Extract the (x, y) coordinate from the center of the cell holding the provided text.  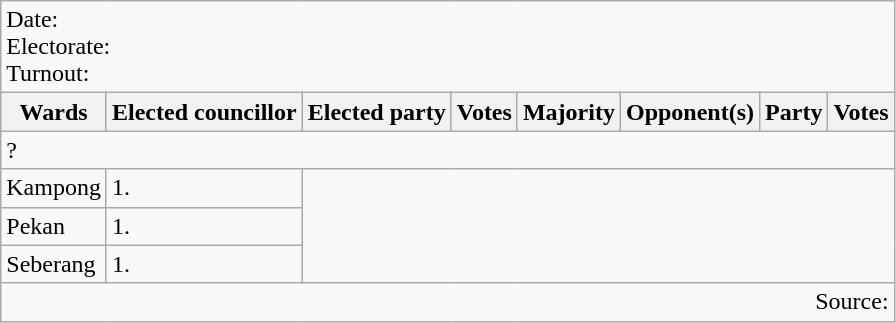
Wards (54, 112)
Seberang (54, 264)
Date: Electorate: Turnout: (448, 47)
Kampong (54, 188)
Party (794, 112)
Elected councillor (204, 112)
Opponent(s) (690, 112)
Source: (448, 302)
Elected party (376, 112)
? (448, 150)
Majority (568, 112)
Pekan (54, 226)
